Output the (X, Y) coordinate of the center of the cell containing the given text.  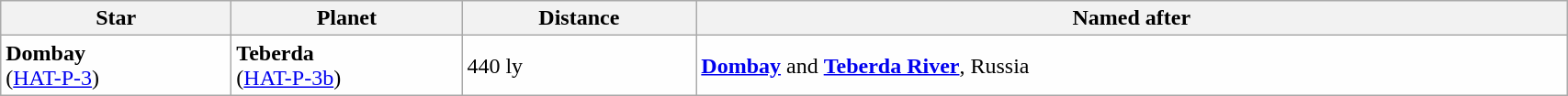
440 ly (579, 66)
Dombay and Teberda River, Russia (1132, 66)
Star (116, 18)
Distance (579, 18)
Named after (1132, 18)
Dombay(HAT-P-3) (116, 66)
Planet (347, 18)
Teberda(HAT-P-3b) (347, 66)
